Output the (x, y) coordinate of the center of the cell containing the given text.  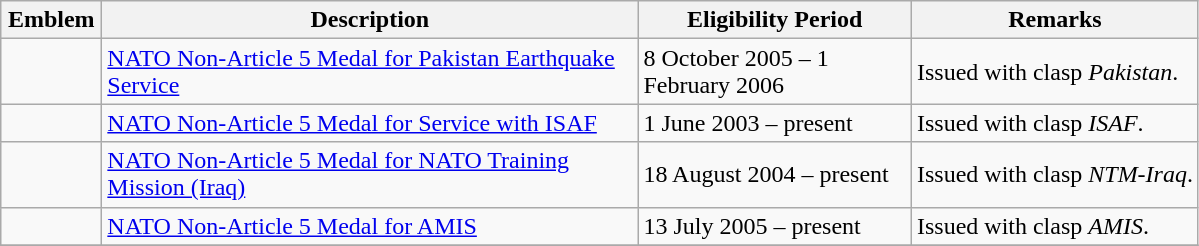
NATO Non-Article 5 Medal for NATO Training Mission (Iraq) (370, 174)
Eligibility Period (775, 20)
18 August 2004 – present (775, 174)
NATO Non-Article 5 Medal for Service with ISAF (370, 123)
Emblem (52, 20)
Issued with clasp ISAF. (1054, 123)
NATO Non-Article 5 Medal for AMIS (370, 226)
NATO Non-Article 5 Medal for Pakistan Earthquake Service (370, 72)
8 October 2005 – 1 February 2006 (775, 72)
Remarks (1054, 20)
Issued with clasp AMIS. (1054, 226)
Issued with clasp Pakistan. (1054, 72)
13 July 2005 – present (775, 226)
Description (370, 20)
Issued with clasp NTM-Iraq. (1054, 174)
1 June 2003 – present (775, 123)
